Output the (x, y) coordinate of the center of the cell containing the given text.  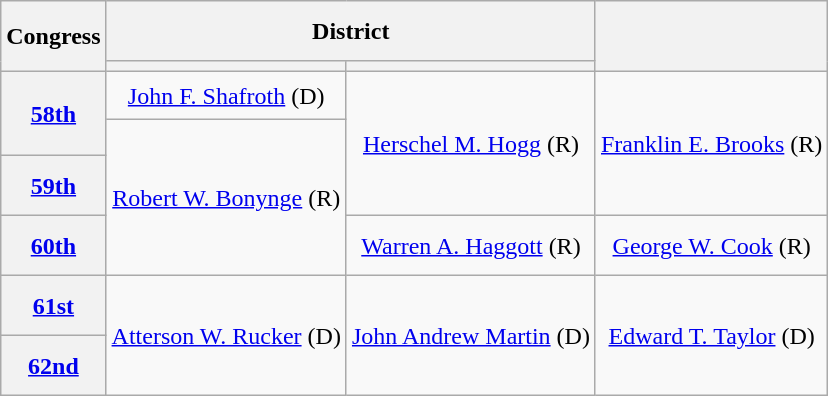
61st (54, 306)
62nd (54, 366)
Congress (54, 36)
Robert W. Bonynge (R) (226, 198)
60th (54, 246)
John F. Shafroth (D) (226, 96)
District (350, 31)
Atterson W. Rucker (D) (226, 336)
58th (54, 114)
59th (54, 186)
John Andrew Martin (D) (470, 336)
Franklin E. Brooks (R) (711, 144)
George W. Cook (R) (711, 246)
Edward T. Taylor (D) (711, 336)
Herschel M. Hogg (R) (470, 144)
Warren A. Haggott (R) (470, 246)
